Search for the cell housing the specified text and yield its (X, Y) center coordinate. 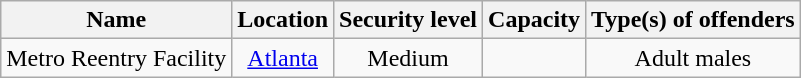
Capacity (534, 20)
Medium (408, 58)
Name (116, 20)
Metro Reentry Facility (116, 58)
Atlanta (283, 58)
Location (283, 20)
Adult males (694, 58)
Type(s) of offenders (694, 20)
Security level (408, 20)
